Return [X, Y] of the center of cell containing provided text 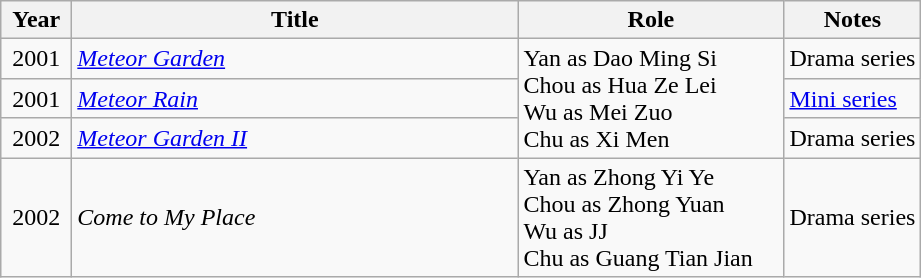
Mini series [852, 98]
Come to My Place [295, 218]
Yan as Dao Ming SiChou as Hua Ze LeiWu as Mei ZuoChu as Xi Men [651, 98]
Yan as Zhong Yi YeChou as Zhong YuanWu as JJChu as Guang Tian Jian [651, 218]
Year [36, 20]
Notes [852, 20]
Meteor Garden II [295, 138]
Meteor Garden [295, 59]
Role [651, 20]
Title [295, 20]
Meteor Rain [295, 98]
